Scan for the cell matching the given text and deliver its [X, Y] coordinate at center. 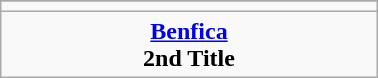
Benfica2nd Title [189, 44]
